Identify which cell holds the provided text, then report its (x, y) central coordinate. 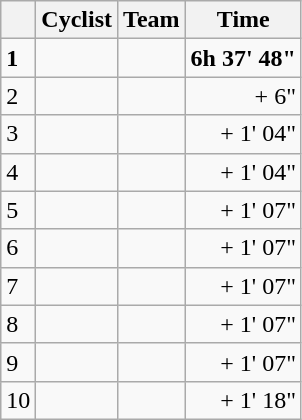
Cyclist (77, 20)
2 (18, 96)
Team (152, 20)
10 (18, 400)
6 (18, 248)
Time (243, 20)
6h 37' 48" (243, 58)
5 (18, 210)
+ 1' 18" (243, 400)
3 (18, 134)
9 (18, 362)
4 (18, 172)
1 (18, 58)
8 (18, 324)
7 (18, 286)
+ 6" (243, 96)
